Return [X, Y] of the center of cell containing provided text 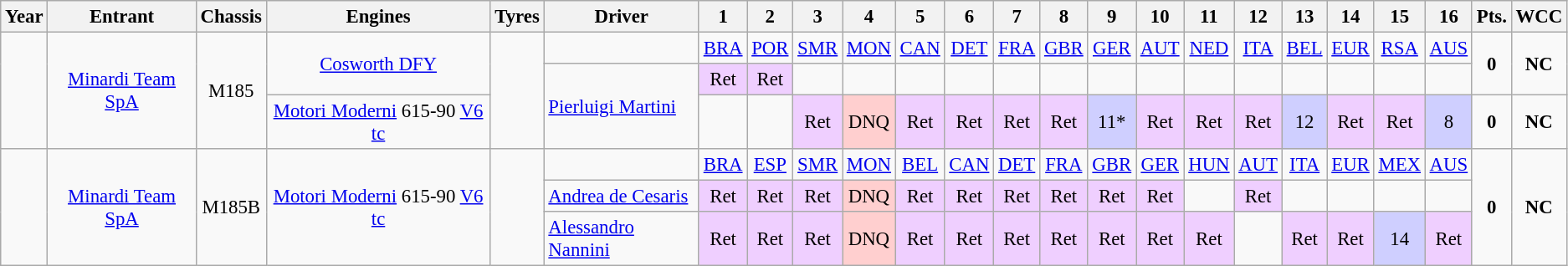
16 [1448, 17]
POR [770, 49]
6 [969, 17]
Chassis [231, 17]
M185 [231, 91]
14 [1350, 17]
HUN [1209, 165]
13 [1304, 17]
MEX [1399, 165]
Tyres [517, 17]
7 [1017, 17]
Driver [621, 17]
Pierluigi Martini [621, 106]
Andrea de Cesaris [621, 197]
10 [1160, 17]
11* [1111, 122]
1 [723, 17]
11 [1209, 17]
3 [818, 17]
15 [1399, 17]
5 [920, 17]
Cosworth DFY [378, 64]
Pts. [1491, 17]
NED [1209, 49]
Entrant [122, 17]
M185B [231, 207]
Year [24, 17]
4 [869, 17]
Engines [378, 17]
RSA [1399, 49]
ESP [770, 165]
9 [1111, 17]
2 [770, 17]
WCC [1539, 17]
